For the text-containing cell, return its midpoint in [X, Y] coordinate format. 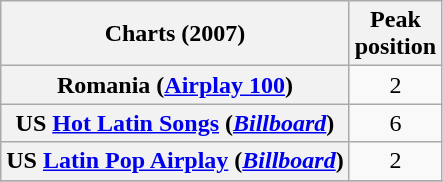
Romania (Airplay 100) [175, 85]
6 [395, 123]
Peakposition [395, 34]
Charts (2007) [175, 34]
US Hot Latin Songs (Billboard) [175, 123]
US Latin Pop Airplay (Billboard) [175, 161]
